Find where the given text appears and provide that cell's center as [x, y] coordinate. 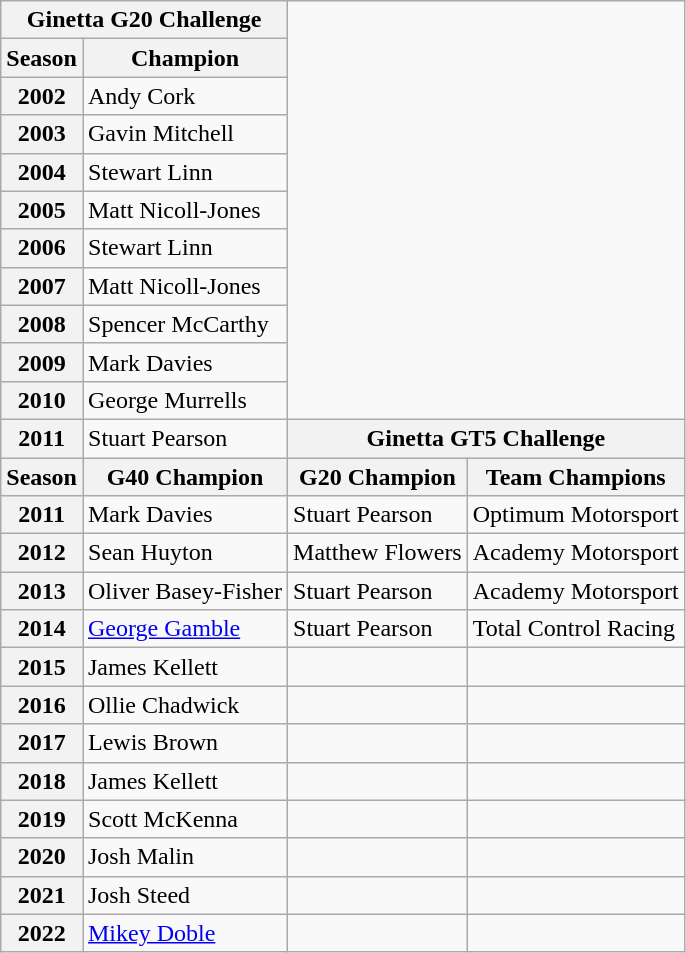
Oliver Basey-Fisher [184, 591]
Matthew Flowers [378, 553]
Ginetta G20 Challenge [144, 20]
Champion [184, 58]
Ginetta GT5 Challenge [486, 438]
2010 [42, 400]
Josh Malin [184, 857]
Ollie Chadwick [184, 705]
G20 Champion [378, 477]
Team Champions [576, 477]
Total Control Racing [576, 629]
2017 [42, 743]
2006 [42, 248]
2020 [42, 857]
2013 [42, 591]
2018 [42, 781]
2003 [42, 134]
2019 [42, 819]
2004 [42, 172]
George Murrells [184, 400]
G40 Champion [184, 477]
2014 [42, 629]
2005 [42, 210]
2007 [42, 286]
2008 [42, 324]
Josh Steed [184, 895]
2021 [42, 895]
Andy Cork [184, 96]
2022 [42, 933]
George Gamble [184, 629]
2009 [42, 362]
2015 [42, 667]
Spencer McCarthy [184, 324]
Scott McKenna [184, 819]
Mikey Doble [184, 933]
2016 [42, 705]
Lewis Brown [184, 743]
Sean Huyton [184, 553]
2002 [42, 96]
Optimum Motorsport [576, 515]
2012 [42, 553]
Gavin Mitchell [184, 134]
